For the text-containing cell, return its midpoint in [x, y] coordinate format. 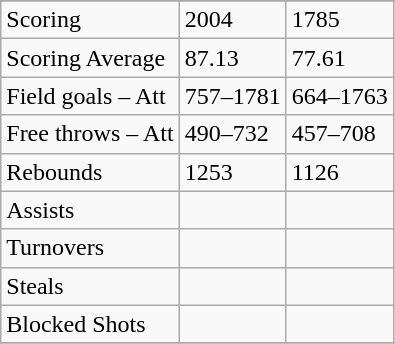
1253 [232, 172]
Field goals – Att [90, 96]
77.61 [340, 58]
Scoring Average [90, 58]
490–732 [232, 134]
Steals [90, 286]
1126 [340, 172]
2004 [232, 20]
664–1763 [340, 96]
457–708 [340, 134]
Rebounds [90, 172]
1785 [340, 20]
87.13 [232, 58]
757–1781 [232, 96]
Free throws – Att [90, 134]
Assists [90, 210]
Blocked Shots [90, 324]
Scoring [90, 20]
Turnovers [90, 248]
